Locate the cell with the specified text and output its (X, Y) center coordinate. 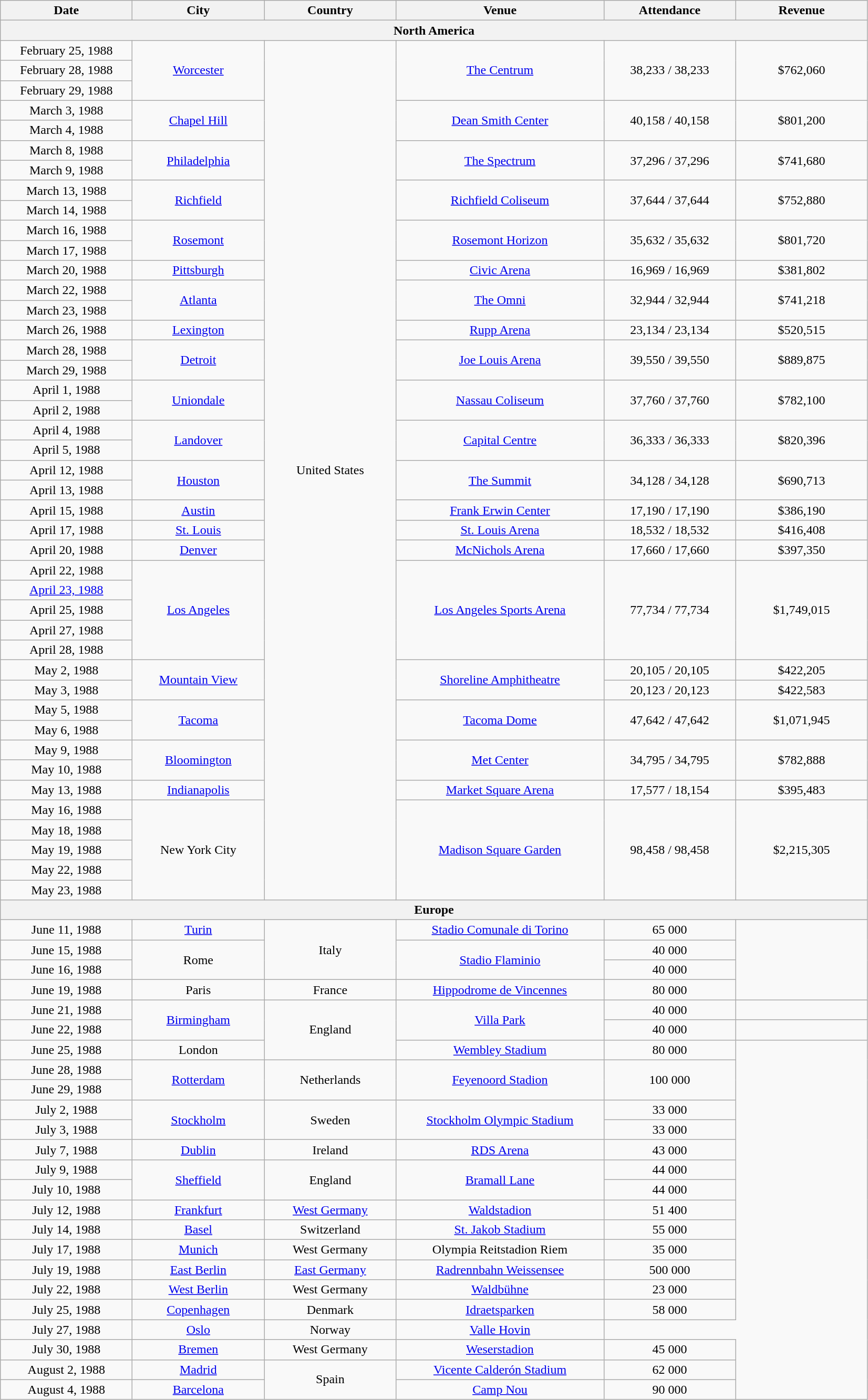
Stockholm Olympic Stadium (500, 1120)
August 4, 1988 (66, 1389)
Revenue (802, 11)
$762,060 (802, 70)
March 23, 1988 (66, 310)
$520,515 (802, 330)
July 7, 1988 (66, 1150)
June 25, 1988 (66, 1050)
March 9, 1988 (66, 170)
St. Louis (199, 530)
$422,583 (802, 690)
Basel (199, 1230)
98,458 / 98,458 (669, 850)
The Summit (500, 480)
500 000 (669, 1270)
$801,720 (802, 240)
Turin (199, 930)
Tacoma Dome (500, 720)
Capital Centre (500, 440)
35,632 / 35,632 (669, 240)
Italy (330, 950)
City (199, 11)
Dean Smith Center (500, 120)
18,532 / 18,532 (669, 530)
Denmark (330, 1310)
37,644 / 37,644 (669, 200)
Feyenoord Stadion (500, 1080)
May 5, 1988 (66, 710)
34,795 / 34,795 (669, 760)
March 16, 1988 (66, 230)
March 22, 1988 (66, 290)
Valle Hovin (500, 1330)
May 16, 1988 (66, 810)
East Germany (330, 1270)
$381,802 (802, 270)
Stadio Flaminio (500, 960)
Atlanta (199, 300)
May 13, 1988 (66, 790)
July 14, 1988 (66, 1230)
July 12, 1988 (66, 1209)
20,105 / 20,105 (669, 670)
77,734 / 77,734 (669, 610)
April 20, 1988 (66, 550)
May 3, 1988 (66, 690)
$416,408 (802, 530)
McNichols Arena (500, 550)
Joe Louis Arena (500, 360)
Barcelona (199, 1389)
March 4, 1988 (66, 130)
July 17, 1988 (66, 1250)
Country (330, 11)
Spain (330, 1380)
RDS Arena (500, 1150)
March 13, 1988 (66, 190)
Tacoma (199, 720)
Europe (434, 910)
March 29, 1988 (66, 370)
June 22, 1988 (66, 1030)
Los Angeles (199, 610)
23 000 (669, 1290)
17,190 / 17,190 (669, 510)
Detroit (199, 360)
March 8, 1988 (66, 150)
32,944 / 32,944 (669, 300)
May 10, 1988 (66, 770)
March 28, 1988 (66, 350)
$395,483 (802, 790)
Shoreline Amphitheatre (500, 680)
United States (330, 471)
Norway (330, 1330)
Denver (199, 550)
$741,680 (802, 160)
Frank Erwin Center (500, 510)
$386,190 (802, 510)
90 000 (669, 1389)
France (330, 990)
Houston (199, 480)
May 19, 1988 (66, 850)
Madison Square Garden (500, 850)
Richfield (199, 200)
July 27, 1988 (66, 1330)
April 15, 1988 (66, 510)
Sheffield (199, 1179)
February 25, 1988 (66, 50)
Olympia Reitstadion Riem (500, 1250)
62 000 (669, 1370)
April 25, 1988 (66, 610)
The Spectrum (500, 160)
April 1, 1988 (66, 390)
May 23, 1988 (66, 890)
17,577 / 18,154 (669, 790)
100 000 (669, 1080)
$1,749,015 (802, 610)
May 9, 1988 (66, 750)
June 11, 1988 (66, 930)
Camp Nou (500, 1389)
May 2, 1988 (66, 670)
Bloomington (199, 760)
Indianapolis (199, 790)
Villa Park (500, 1020)
April 22, 1988 (66, 570)
37,296 / 37,296 (669, 160)
April 13, 1988 (66, 490)
March 17, 1988 (66, 250)
April 4, 1988 (66, 430)
58 000 (669, 1310)
Stockholm (199, 1120)
April 5, 1988 (66, 450)
April 17, 1988 (66, 530)
Stadio Comunale di Torino (500, 930)
47,642 / 47,642 (669, 720)
March 3, 1988 (66, 110)
May 22, 1988 (66, 870)
June 21, 1988 (66, 1010)
St. Jakob Stadium (500, 1230)
$2,215,305 (802, 850)
February 28, 1988 (66, 70)
20,123 / 20,123 (669, 690)
Bremen (199, 1350)
June 16, 1988 (66, 970)
Rosemont (199, 240)
17,660 / 17,660 (669, 550)
Chapel Hill (199, 120)
Pittsburgh (199, 270)
$889,875 (802, 360)
July 22, 1988 (66, 1290)
East Berlin (199, 1270)
Austin (199, 510)
Richfield Coliseum (500, 200)
Ireland (330, 1150)
April 27, 1988 (66, 630)
West Berlin (199, 1290)
Civic Arena (500, 270)
Copenhagen (199, 1310)
North America (434, 30)
March 26, 1988 (66, 330)
July 25, 1988 (66, 1310)
May 6, 1988 (66, 730)
July 2, 1988 (66, 1110)
April 12, 1988 (66, 470)
Frankfurt (199, 1209)
Rupp Arena (500, 330)
The Centrum (500, 70)
40,158 / 40,158 (669, 120)
Sweden (330, 1120)
Rotterdam (199, 1080)
July 30, 1988 (66, 1350)
Attendance (669, 11)
Birmingham (199, 1020)
Waldbühne (500, 1290)
Mountain View (199, 680)
37,760 / 37,760 (669, 400)
39,550 / 39,550 (669, 360)
March 14, 1988 (66, 210)
Venue (500, 11)
Bramall Lane (500, 1179)
51 400 (669, 1209)
April 23, 1988 (66, 590)
$782,100 (802, 400)
Lexington (199, 330)
$782,888 (802, 760)
$422,205 (802, 670)
45 000 (669, 1350)
Market Square Arena (500, 790)
July 9, 1988 (66, 1169)
Landover (199, 440)
Rome (199, 960)
Nassau Coliseum (500, 400)
16,969 / 16,969 (669, 270)
38,233 / 38,233 (669, 70)
July 19, 1988 (66, 1270)
$397,350 (802, 550)
Munich (199, 1250)
65 000 (669, 930)
June 29, 1988 (66, 1090)
St. Louis Arena (500, 530)
Rosemont Horizon (500, 240)
July 10, 1988 (66, 1189)
35 000 (669, 1250)
Idraetsparken (500, 1310)
June 15, 1988 (66, 950)
May 18, 1988 (66, 830)
$801,200 (802, 120)
Uniondale (199, 400)
Dublin (199, 1150)
$752,880 (802, 200)
$1,071,945 (802, 720)
43 000 (669, 1150)
June 19, 1988 (66, 990)
March 20, 1988 (66, 270)
Radrennbahn Weissensee (500, 1270)
Vicente Calderón Stadium (500, 1370)
Date (66, 11)
$820,396 (802, 440)
The Omni (500, 300)
55 000 (669, 1230)
Waldstadion (500, 1209)
April 28, 1988 (66, 650)
New York City (199, 850)
Wembley Stadium (500, 1050)
Oslo (199, 1330)
Weserstadion (500, 1350)
$741,218 (802, 300)
Philadelphia (199, 160)
April 2, 1988 (66, 410)
August 2, 1988 (66, 1370)
Worcester (199, 70)
Los Angeles Sports Arena (500, 610)
July 3, 1988 (66, 1130)
Hippodrome de Vincennes (500, 990)
23,134 / 23,134 (669, 330)
Met Center (500, 760)
Paris (199, 990)
$690,713 (802, 480)
June 28, 1988 (66, 1070)
February 29, 1988 (66, 90)
London (199, 1050)
Madrid (199, 1370)
Netherlands (330, 1080)
36,333 / 36,333 (669, 440)
34,128 / 34,128 (669, 480)
Switzerland (330, 1230)
